Output the (X, Y) coordinate of the center of the cell containing the given text.  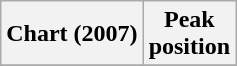
Peak position (189, 34)
Chart (2007) (72, 34)
